Find where the given text appears and provide that cell's center as [X, Y] coordinate. 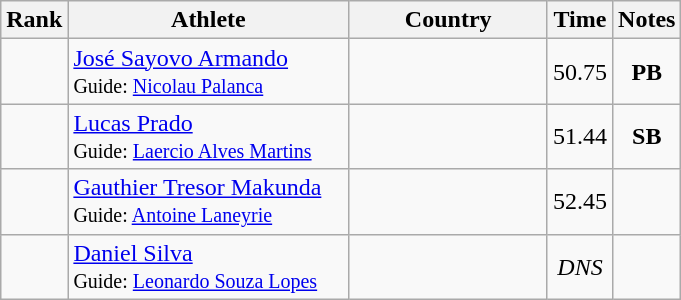
SB [647, 136]
José Sayovo ArmandoGuide: Nicolau Palanca [208, 72]
51.44 [580, 136]
DNS [580, 266]
Notes [647, 20]
Time [580, 20]
Lucas PradoGuide: Laercio Alves Martins [208, 136]
50.75 [580, 72]
Daniel SilvaGuide: Leonardo Souza Lopes [208, 266]
52.45 [580, 202]
Country [448, 20]
Rank [34, 20]
Athlete [208, 20]
Gauthier Tresor MakundaGuide: Antoine Laneyrie [208, 202]
PB [647, 72]
